Capture the cell that displays the provided text and extract its [x, y] central coordinate. 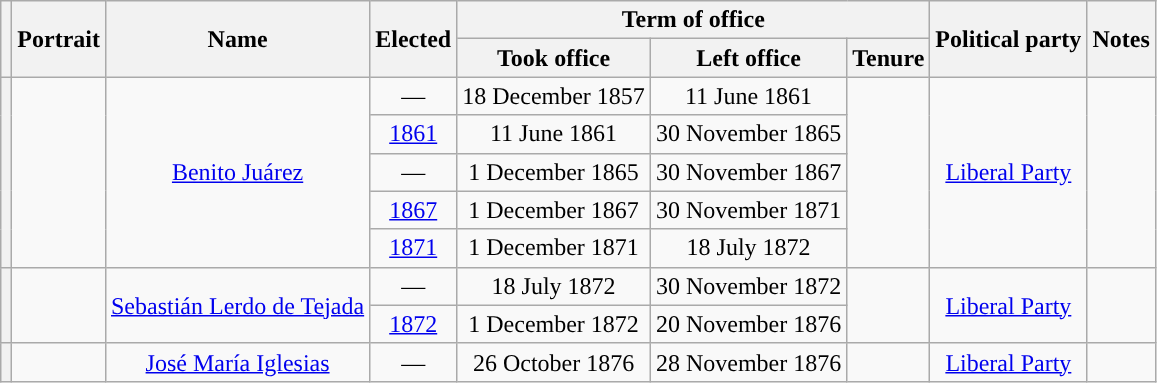
1 December 1872 [554, 324]
1 December 1865 [554, 172]
1 December 1867 [554, 210]
1872 [414, 324]
1861 [414, 134]
30 November 1872 [748, 286]
30 November 1871 [748, 210]
30 November 1865 [748, 134]
Elected [414, 39]
26 October 1876 [554, 362]
José María Iglesias [237, 362]
Political party [1008, 39]
30 November 1867 [748, 172]
Notes [1121, 39]
1867 [414, 210]
1 December 1871 [554, 248]
Name [237, 39]
Portrait [59, 39]
Term of office [694, 20]
Benito Juárez [237, 172]
18 December 1857 [554, 96]
Took office [554, 58]
Left office [748, 58]
Tenure [888, 58]
28 November 1876 [748, 362]
20 November 1876 [748, 324]
1871 [414, 248]
Sebastián Lerdo de Tejada [237, 305]
